Locate the cell with the specified text and output its (X, Y) center coordinate. 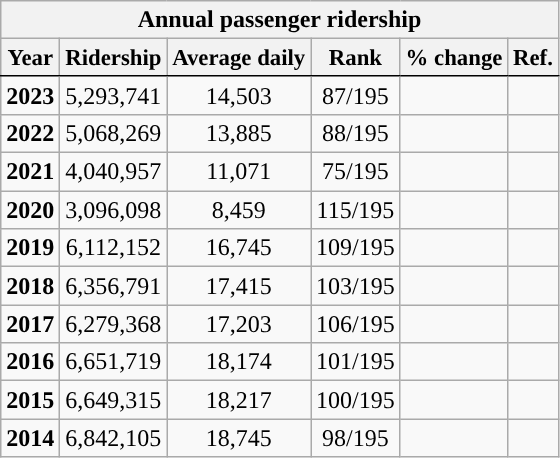
5,293,741 (114, 95)
18,174 (239, 362)
2022 (30, 133)
Rank (356, 58)
2017 (30, 324)
13,885 (239, 133)
14,503 (239, 95)
2020 (30, 210)
106/195 (356, 324)
2016 (30, 362)
4,040,957 (114, 172)
8,459 (239, 210)
2023 (30, 95)
Average daily (239, 58)
109/195 (356, 248)
6,279,368 (114, 324)
115/195 (356, 210)
17,203 (239, 324)
87/195 (356, 95)
2014 (30, 438)
5,068,269 (114, 133)
98/195 (356, 438)
Annual passenger ridership (280, 20)
103/195 (356, 286)
6,651,719 (114, 362)
2015 (30, 400)
101/195 (356, 362)
18,745 (239, 438)
6,842,105 (114, 438)
Ridership (114, 58)
2018 (30, 286)
Ref. (533, 58)
88/195 (356, 133)
17,415 (239, 286)
18,217 (239, 400)
2019 (30, 248)
11,071 (239, 172)
3,096,098 (114, 210)
% change (454, 58)
100/195 (356, 400)
2021 (30, 172)
6,112,152 (114, 248)
6,356,791 (114, 286)
6,649,315 (114, 400)
16,745 (239, 248)
75/195 (356, 172)
Year (30, 58)
